Scan for the cell matching the given text and deliver its (x, y) coordinate at center. 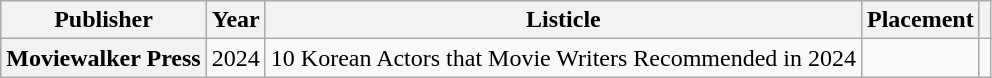
Placement (920, 20)
10 Korean Actors that Movie Writers Recommended in 2024 (563, 58)
Listicle (563, 20)
Year (236, 20)
Moviewalker Press (104, 58)
Publisher (104, 20)
2024 (236, 58)
